Pinpoint the cell where the given text exists, returning its (X, Y) midpoint coordinate. 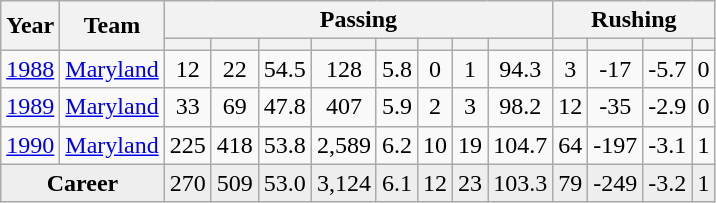
2,589 (344, 145)
509 (234, 183)
407 (344, 107)
3,124 (344, 183)
69 (234, 107)
33 (188, 107)
19 (470, 145)
53.0 (284, 183)
53.8 (284, 145)
98.2 (520, 107)
2 (434, 107)
64 (570, 145)
Rushing (634, 20)
1988 (30, 69)
-35 (616, 107)
79 (570, 183)
Passing (358, 20)
270 (188, 183)
6.2 (396, 145)
225 (188, 145)
-5.7 (668, 69)
-17 (616, 69)
Career (82, 183)
-3.2 (668, 183)
418 (234, 145)
Team (112, 26)
-197 (616, 145)
1989 (30, 107)
47.8 (284, 107)
5.8 (396, 69)
128 (344, 69)
-3.1 (668, 145)
-2.9 (668, 107)
10 (434, 145)
1990 (30, 145)
103.3 (520, 183)
Year (30, 26)
22 (234, 69)
6.1 (396, 183)
104.7 (520, 145)
-249 (616, 183)
5.9 (396, 107)
94.3 (520, 69)
23 (470, 183)
54.5 (284, 69)
